Find where the given text appears and provide that cell's center as [X, Y] coordinate. 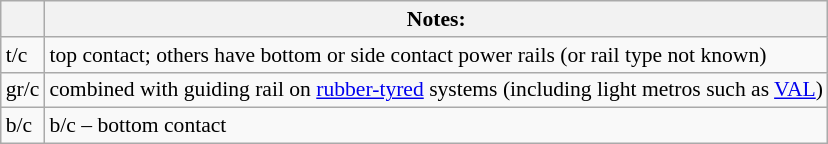
b/c [23, 126]
t/c [23, 55]
combined with guiding rail on rubber-tyred systems (including light metros such as VAL) [436, 90]
b/c – bottom contact [436, 126]
top contact; others have bottom or side contact power rails (or rail type not known) [436, 55]
gr/c [23, 90]
Notes: [436, 19]
